Find where the given text appears and provide that cell's center as (x, y) coordinate. 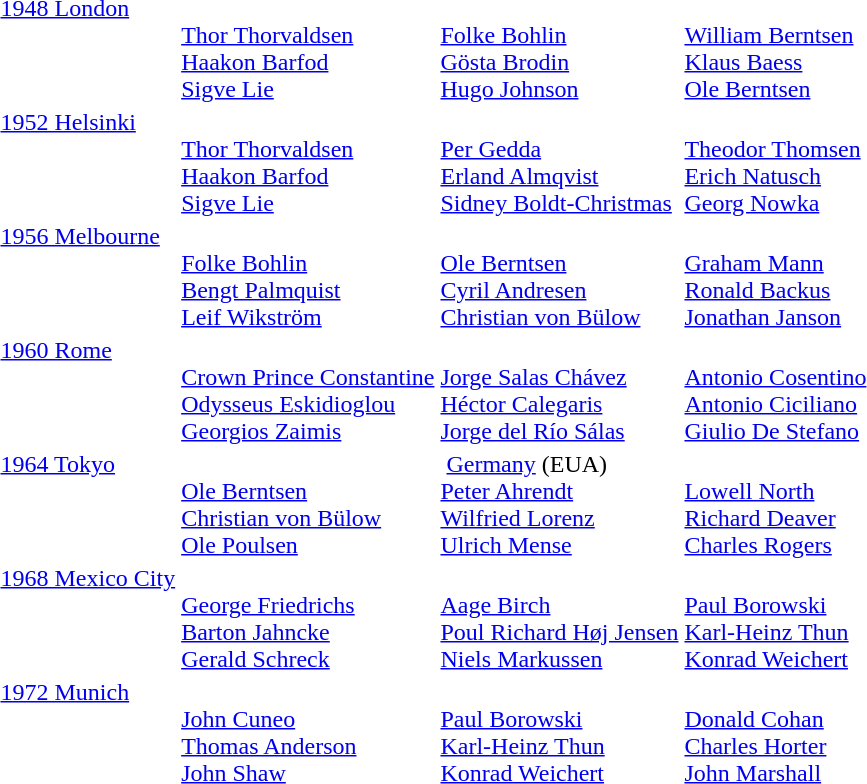
Ole BerntsenCyril AndresenChristian von Bülow (560, 276)
Crown Prince ConstantineOdysseus EskidioglouGeorgios Zaimis (308, 390)
Ole BerntsenChristian von BülowOle Poulsen (308, 504)
Per GeddaErland AlmqvistSidney Boldt-Christmas (560, 162)
Aage BirchPoul Richard Høj JensenNiels Markussen (560, 618)
Germany (EUA)Peter AhrendtWilfried LorenzUlrich Mense (560, 504)
George FriedrichsBarton JahnckeGerald Schreck (308, 618)
Folke BohlinBengt PalmquistLeif Wikström (308, 276)
Thor ThorvaldsenHaakon BarfodSigve Lie (308, 162)
Jorge Salas ChávezHéctor CalegarisJorge del Río Sálas (560, 390)
